Return [x, y] of the center of cell containing provided text 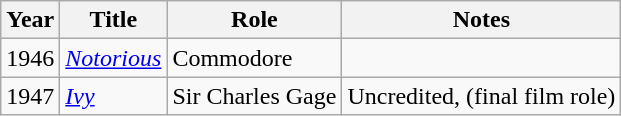
Ivy [114, 96]
Year [30, 20]
1946 [30, 58]
Role [254, 20]
Uncredited, (final film role) [482, 96]
Notorious [114, 58]
Commodore [254, 58]
1947 [30, 96]
Sir Charles Gage [254, 96]
Notes [482, 20]
Title [114, 20]
